Extract the (X, Y) coordinate from the center of the cell holding the provided text.  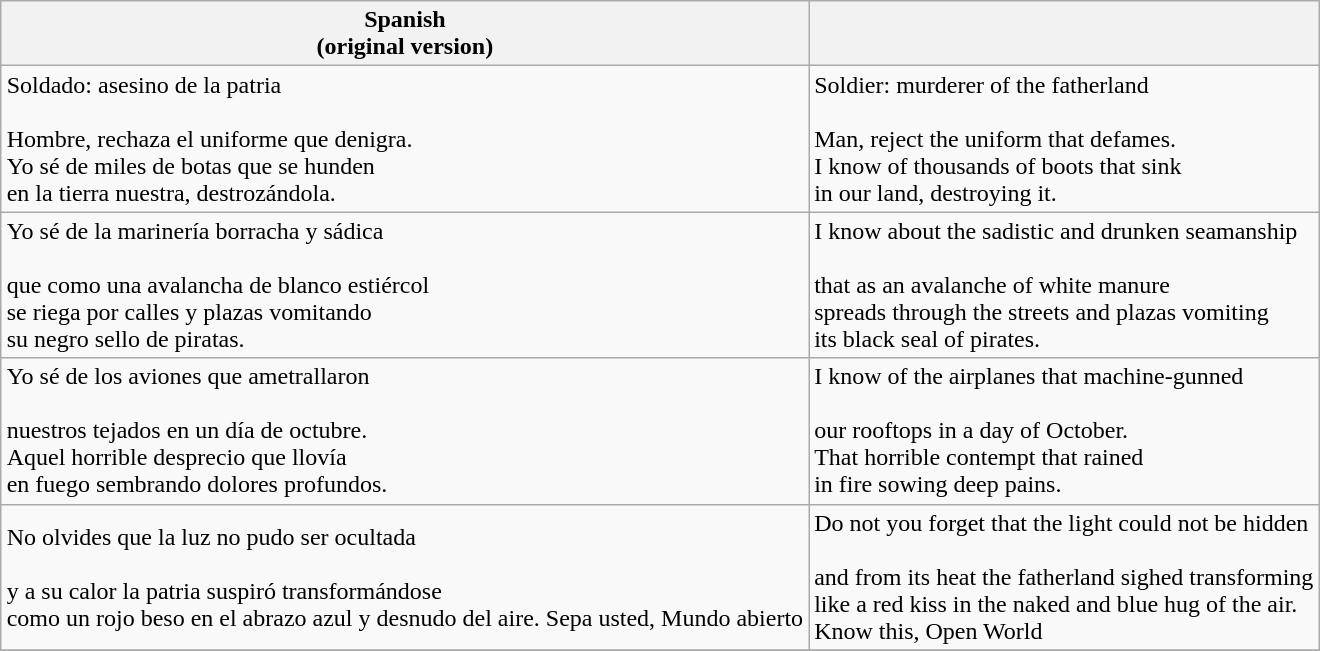
Soldado: asesino de la patriaHombre, rechaza el uniforme que denigra. Yo sé de miles de botas que se hunden en la tierra nuestra, destrozándola. (404, 139)
Yo sé de la marinería borracha y sádicaque como una avalancha de blanco estiércol se riega por calles y plazas vomitando su negro sello de piratas. (404, 285)
I know of the airplanes that machine-gunnedour rooftops in a day of October. That horrible contempt that rained in fire sowing deep pains. (1064, 431)
Spanish(original version) (404, 34)
Yo sé de los aviones que ametrallaronnuestros tejados en un día de octubre. Aquel horrible desprecio que llovía en fuego sembrando dolores profundos. (404, 431)
Soldier: murderer of the fatherlandMan, reject the uniform that defames. I know of thousands of boots that sink in our land, destroying it. (1064, 139)
